Pinpoint the cell where the given text exists, returning its (x, y) midpoint coordinate. 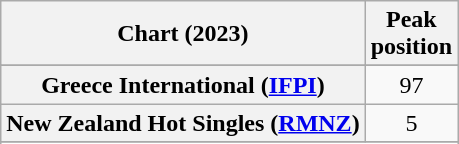
New Zealand Hot Singles (RMNZ) (183, 123)
Peakposition (411, 34)
97 (411, 85)
5 (411, 123)
Greece International (IFPI) (183, 85)
Chart (2023) (183, 34)
